From the cell containing the given text, extract its center point as [X, Y] coordinate. 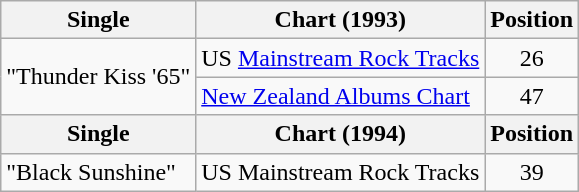
26 [532, 58]
New Zealand Albums Chart [340, 96]
39 [532, 172]
Chart (1993) [340, 20]
Chart (1994) [340, 134]
"Thunder Kiss '65" [98, 77]
47 [532, 96]
"Black Sunshine" [98, 172]
